Extract the (X, Y) coordinate from the center of the cell holding the provided text.  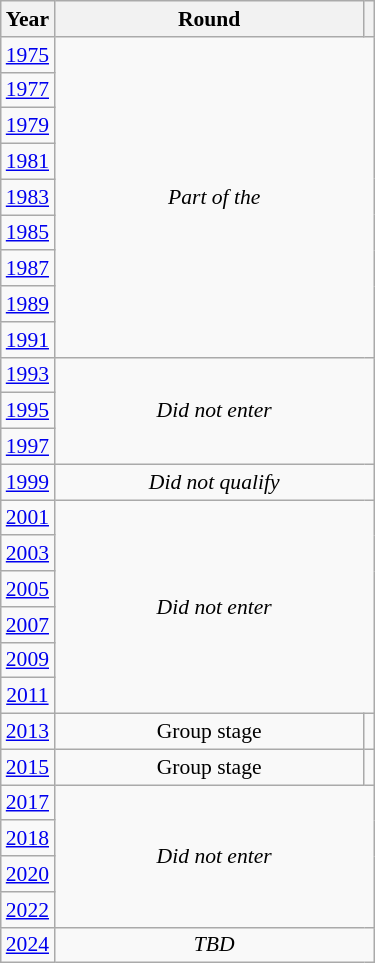
2018 (28, 839)
1989 (28, 304)
1975 (28, 55)
2005 (28, 589)
1981 (28, 162)
1977 (28, 90)
2003 (28, 554)
2022 (28, 910)
2017 (28, 803)
1991 (28, 340)
1987 (28, 269)
Round (209, 19)
2007 (28, 625)
1999 (28, 482)
2015 (28, 767)
Part of the (214, 198)
TBD (214, 945)
2020 (28, 874)
2011 (28, 696)
Year (28, 19)
2024 (28, 945)
2009 (28, 660)
1995 (28, 411)
2001 (28, 518)
Did not qualify (214, 482)
1997 (28, 447)
1985 (28, 233)
2013 (28, 732)
1983 (28, 197)
1993 (28, 375)
1979 (28, 126)
